Return the [X, Y] coordinate for the center point of the cell that contains the specified text.  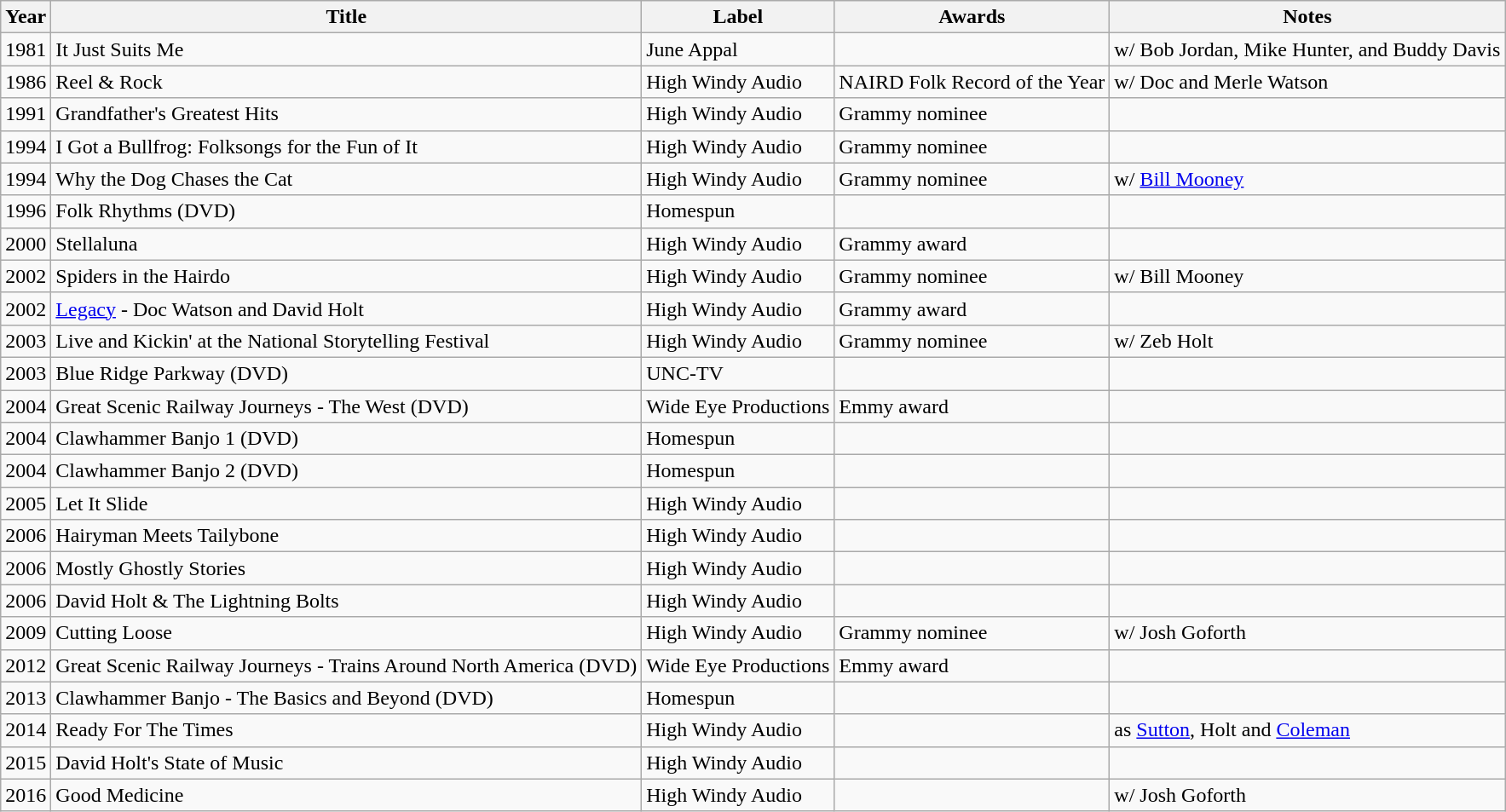
Reel & Rock [346, 82]
Title [346, 17]
w/ Zeb Holt [1307, 341]
UNC-TV [738, 373]
Legacy - Doc Watson and David Holt [346, 308]
Label [738, 17]
It Just Suits Me [346, 49]
1986 [26, 82]
NAIRD Folk Record of the Year [972, 82]
2000 [26, 244]
Live and Kickin' at the National Storytelling Festival [346, 341]
Hairyman Meets Tailybone [346, 536]
Ready For The Times [346, 730]
Why the Dog Chases the Cat [346, 179]
Grandfather's Greatest Hits [346, 114]
2009 [26, 633]
I Got a Bullfrog: Folksongs for the Fun of It [346, 147]
2016 [26, 795]
2005 [26, 504]
Clawhammer Banjo - The Basics and Beyond (DVD) [346, 698]
David Holt's State of Music [346, 763]
Awards [972, 17]
Stellaluna [346, 244]
as Sutton, Holt and Coleman [1307, 730]
Blue Ridge Parkway (DVD) [346, 373]
Mostly Ghostly Stories [346, 568]
Clawhammer Banjo 1 (DVD) [346, 439]
1981 [26, 49]
David Holt & The Lightning Bolts [346, 601]
1991 [26, 114]
w/ Bob Jordan, Mike Hunter, and Buddy Davis [1307, 49]
Great Scenic Railway Journeys - The West (DVD) [346, 406]
Great Scenic Railway Journeys - Trains Around North America (DVD) [346, 665]
w/ Doc and Merle Watson [1307, 82]
Folk Rhythms (DVD) [346, 211]
Let It Slide [346, 504]
Clawhammer Banjo 2 (DVD) [346, 471]
2012 [26, 665]
2013 [26, 698]
2014 [26, 730]
Spiders in the Hairdo [346, 276]
Notes [1307, 17]
Year [26, 17]
Cutting Loose [346, 633]
1996 [26, 211]
June Appal [738, 49]
Good Medicine [346, 795]
2015 [26, 763]
